Return the [X, Y] coordinate for the center point of the cell that contains the specified text.  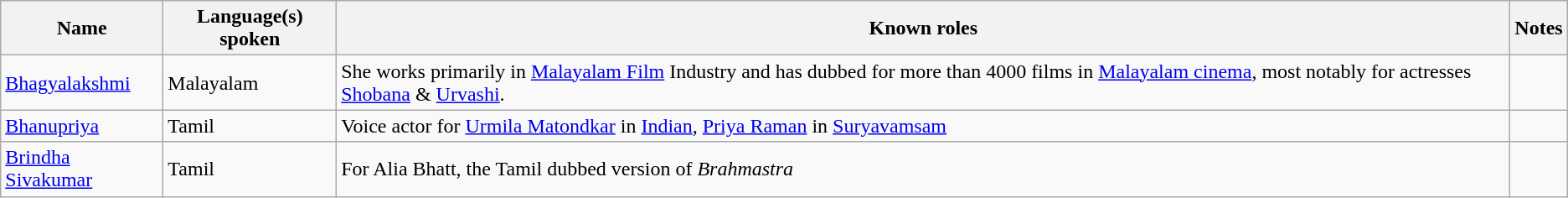
Notes [1539, 29]
Malayalam [250, 82]
For Alia Bhatt, the Tamil dubbed version of Brahmastra [923, 169]
Brindha Sivakumar [82, 169]
Known roles [923, 29]
Language(s) spoken [250, 29]
Name [82, 29]
Bhanupriya [82, 126]
Voice actor for Urmila Matondkar in Indian, Priya Raman in Suryavamsam [923, 126]
Bhagyalakshmi [82, 82]
